Determine the (x, y) coordinate at the center of the cell enclosing the given text.  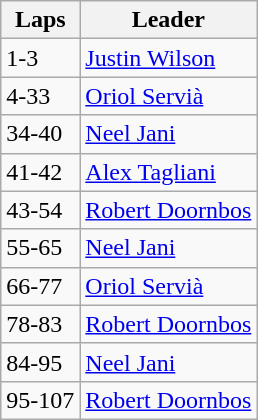
95-107 (40, 400)
Justin Wilson (168, 58)
66-77 (40, 286)
41-42 (40, 172)
Alex Tagliani (168, 172)
34-40 (40, 134)
78-83 (40, 324)
55-65 (40, 248)
43-54 (40, 210)
Leader (168, 20)
Laps (40, 20)
84-95 (40, 362)
1-3 (40, 58)
4-33 (40, 96)
